Detect which cell encompasses the target text, then output its (X, Y) center coordinate. 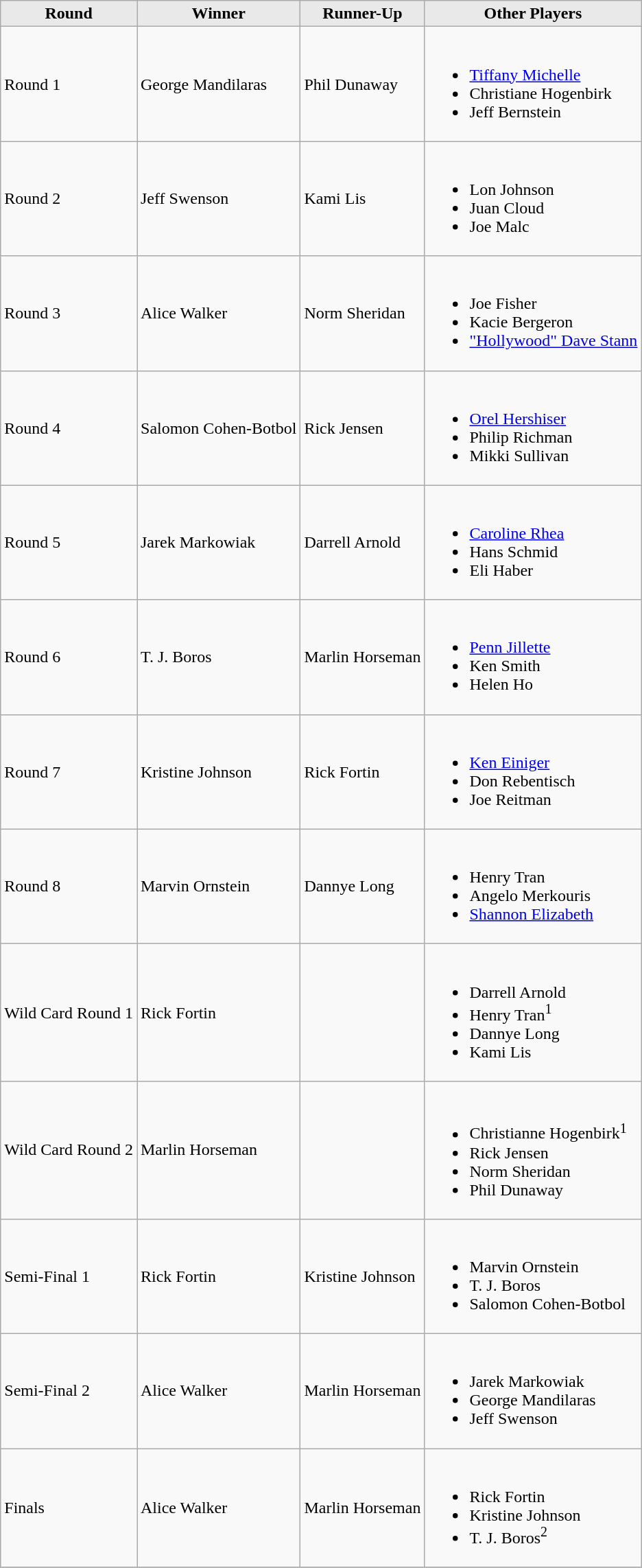
Christianne Hogenbirk1Rick JensenNorm SheridanPhil Dunaway (533, 1150)
Kami Lis (362, 199)
Rick Jensen (362, 428)
Norm Sheridan (362, 313)
Round 4 (69, 428)
Darrell Arnold (362, 542)
Henry TranAngelo MerkourisShannon Elizabeth (533, 887)
Round 7 (69, 771)
Caroline RheaHans SchmidEli Haber (533, 542)
Round 8 (69, 887)
Tiffany MichelleChristiane HogenbirkJeff Bernstein (533, 84)
Marvin Ornstein (219, 887)
Round 1 (69, 84)
Penn JilletteKen SmithHelen Ho (533, 657)
Round (69, 14)
Jarek MarkowiakGeorge MandilarasJeff Swenson (533, 1390)
Dannye Long (362, 887)
Orel HershiserPhilip RichmanMikki Sullivan (533, 428)
Round 6 (69, 657)
Semi-Final 2 (69, 1390)
Phil Dunaway (362, 84)
Ken EinigerDon RebentischJoe Reitman (533, 771)
Marvin OrnsteinT. J. BorosSalomon Cohen-Botbol (533, 1276)
Jeff Swenson (219, 199)
Salomon Cohen-Botbol (219, 428)
Jarek Markowiak (219, 542)
Other Players (533, 14)
Wild Card Round 2 (69, 1150)
Round 2 (69, 199)
George Mandilaras (219, 84)
Darrell ArnoldHenry Tran1Dannye LongKami Lis (533, 1013)
Round 5 (69, 542)
Finals (69, 1508)
Wild Card Round 1 (69, 1013)
Lon JohnsonJuan CloudJoe Malc (533, 199)
Winner (219, 14)
Runner-Up (362, 14)
T. J. Boros (219, 657)
Round 3 (69, 313)
Joe FisherKacie Bergeron"Hollywood" Dave Stann (533, 313)
Rick FortinKristine JohnsonT. J. Boros2 (533, 1508)
Semi-Final 1 (69, 1276)
